Search for the cell housing the specified text and yield its (x, y) center coordinate. 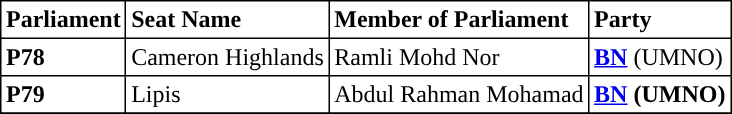
P79 (64, 95)
Abdul Rahman Mohamad (459, 95)
Parliament (64, 20)
P78 (64, 57)
Member of Parliament (459, 20)
Cameron Highlands (228, 57)
Party (660, 20)
Ramli Mohd Nor (459, 57)
Lipis (228, 95)
Seat Name (228, 20)
